Determine the (x, y) coordinate at the center of the cell enclosing the given text.  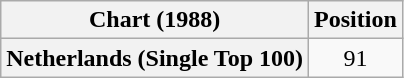
Chart (1988) (155, 20)
91 (356, 58)
Position (356, 20)
Netherlands (Single Top 100) (155, 58)
